Output the (x, y) coordinate of the center of the cell containing the given text.  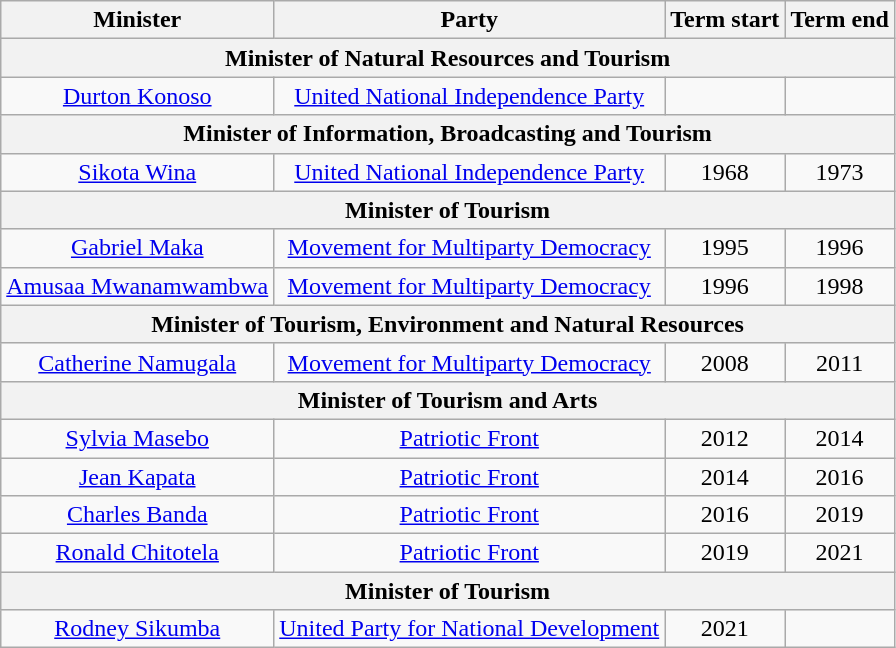
Jean Kapata (138, 477)
Minister of Information, Broadcasting and Tourism (448, 134)
Durton Konoso (138, 96)
Minister (138, 20)
2011 (840, 362)
Party (470, 20)
Minister of Tourism, Environment and Natural Resources (448, 324)
Sikota Wina (138, 172)
United Party for National Development (470, 629)
Minister of Tourism and Arts (448, 400)
Amusaa Mwanamwambwa (138, 286)
Sylvia Masebo (138, 438)
Term start (725, 20)
2012 (725, 438)
Catherine Namugala (138, 362)
1995 (725, 248)
2008 (725, 362)
Ronald Chitotela (138, 553)
Gabriel Maka (138, 248)
Rodney Sikumba (138, 629)
1998 (840, 286)
1973 (840, 172)
Minister of Natural Resources and Tourism (448, 58)
Charles Banda (138, 515)
1968 (725, 172)
Term end (840, 20)
